Identify which cell holds the provided text, then report its (X, Y) central coordinate. 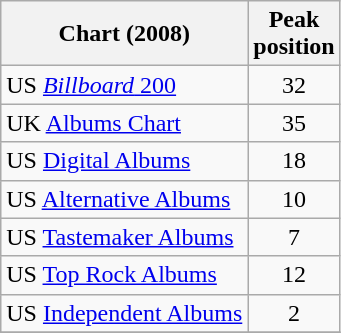
Chart (2008) (124, 34)
10 (294, 199)
Peakposition (294, 34)
2 (294, 313)
32 (294, 85)
US Top Rock Albums (124, 275)
US Tastemaker Albums (124, 237)
7 (294, 237)
UK Albums Chart (124, 123)
35 (294, 123)
18 (294, 161)
US Billboard 200 (124, 85)
US Digital Albums (124, 161)
12 (294, 275)
US Independent Albums (124, 313)
US Alternative Albums (124, 199)
